Detect which cell encompasses the target text, then output its (x, y) center coordinate. 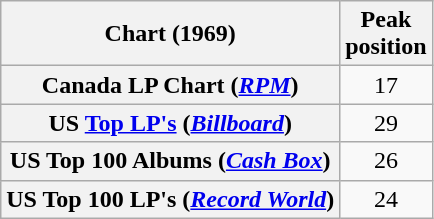
US Top 100 LP's (Record World) (170, 199)
17 (386, 85)
29 (386, 123)
26 (386, 161)
US Top 100 Albums (Cash Box) (170, 161)
US Top LP's (Billboard) (170, 123)
Peakposition (386, 34)
24 (386, 199)
Canada LP Chart (RPM) (170, 85)
Chart (1969) (170, 34)
